Locate the cell with the specified text and output its [X, Y] center coordinate. 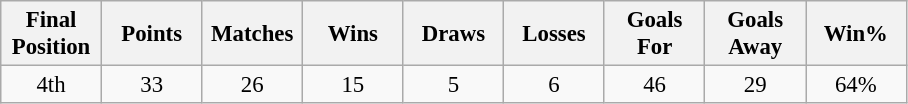
Win% [856, 34]
Wins [354, 34]
Matches [252, 34]
Goals For [654, 34]
Draws [454, 34]
15 [354, 85]
Final Position [52, 34]
26 [252, 85]
Goals Away [756, 34]
29 [756, 85]
4th [52, 85]
5 [454, 85]
46 [654, 85]
6 [554, 85]
33 [152, 85]
64% [856, 85]
Points [152, 34]
Losses [554, 34]
